Output the [X, Y] coordinate of the center of the cell containing the given text.  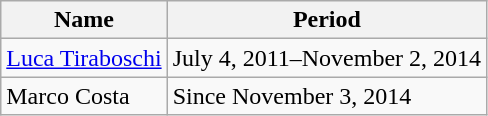
Marco Costa [84, 96]
Period [326, 20]
Since November 3, 2014 [326, 96]
July 4, 2011–November 2, 2014 [326, 58]
Name [84, 20]
Luca Tiraboschi [84, 58]
